From the cell containing the given text, extract its center point as [x, y] coordinate. 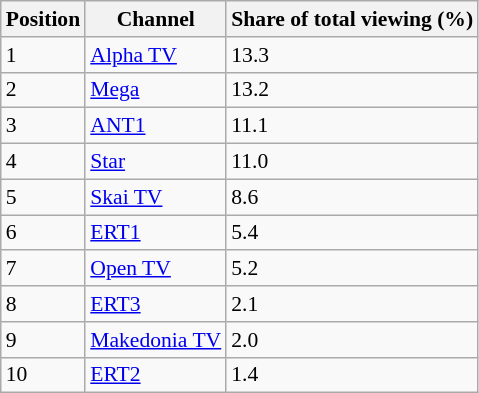
13.3 [352, 55]
4 [43, 162]
Makedonia TV [156, 340]
Position [43, 19]
13.2 [352, 90]
Channel [156, 19]
9 [43, 340]
8.6 [352, 197]
11.1 [352, 126]
2.0 [352, 340]
Star [156, 162]
ERT1 [156, 233]
5 [43, 197]
ANT1 [156, 126]
8 [43, 304]
1.4 [352, 375]
Alpha TV [156, 55]
6 [43, 233]
ERT2 [156, 375]
2.1 [352, 304]
Open TV [156, 269]
Skai TV [156, 197]
ERT3 [156, 304]
Mega [156, 90]
3 [43, 126]
7 [43, 269]
11.0 [352, 162]
10 [43, 375]
1 [43, 55]
2 [43, 90]
5.2 [352, 269]
5.4 [352, 233]
Share of total viewing (%) [352, 19]
